Capture the cell that displays the provided text and extract its (X, Y) central coordinate. 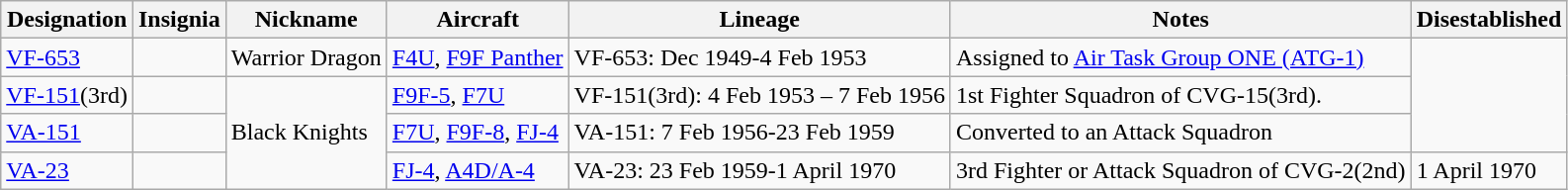
Insignia (179, 20)
1st Fighter Squadron of CVG-15(3rd). (1180, 95)
Black Knights (306, 133)
Assigned to Air Task Group ONE (ATG-1) (1180, 57)
Converted to an Attack Squadron (1180, 133)
VA-23 (67, 170)
VF-653 (67, 57)
F7U, F9F-8, FJ-4 (478, 133)
1 April 1970 (1489, 170)
F9F-5, F7U (478, 95)
3rd Fighter or Attack Squadron of CVG-2(2nd) (1180, 170)
Lineage (759, 20)
VA-23: 23 Feb 1959-1 April 1970 (759, 170)
Nickname (306, 20)
Notes (1180, 20)
Designation (67, 20)
VA-151: 7 Feb 1956-23 Feb 1959 (759, 133)
VF-151(3rd): 4 Feb 1953 – 7 Feb 1956 (759, 95)
Aircraft (478, 20)
F4U, F9F Panther (478, 57)
VF-653: Dec 1949-4 Feb 1953 (759, 57)
FJ-4, A4D/A-4 (478, 170)
VA-151 (67, 133)
Warrior Dragon (306, 57)
VF-151(3rd) (67, 95)
Disestablished (1489, 20)
